Output the (X, Y) coordinate of the center of the cell containing the given text.  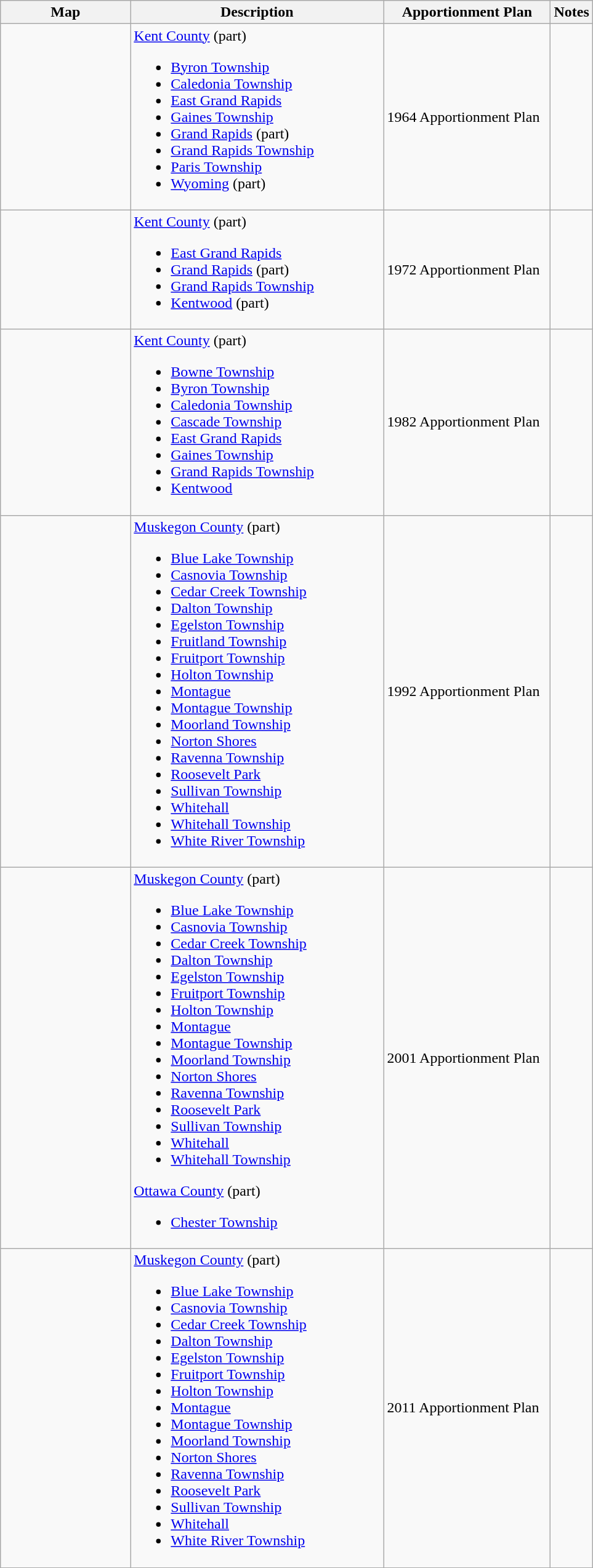
Map (65, 12)
Apportionment Plan (467, 12)
Kent County (part)Bowne TownshipByron TownshipCaledonia TownshipCascade TownshipEast Grand RapidsGaines TownshipGrand Rapids TownshipKentwood (257, 422)
Description (257, 12)
1992 Apportionment Plan (467, 691)
1982 Apportionment Plan (467, 422)
Kent County (part)East Grand RapidsGrand Rapids (part)Grand Rapids TownshipKentwood (part) (257, 270)
1964 Apportionment Plan (467, 117)
1972 Apportionment Plan (467, 270)
2011 Apportionment Plan (467, 1408)
Notes (571, 12)
2001 Apportionment Plan (467, 1058)
